Detect which cell encompasses the target text, then output its [x, y] center coordinate. 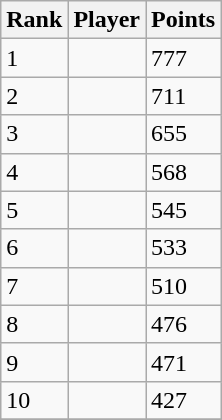
5 [34, 210]
427 [184, 400]
711 [184, 96]
2 [34, 96]
Player [107, 20]
8 [34, 324]
533 [184, 248]
3 [34, 134]
7 [34, 286]
655 [184, 134]
568 [184, 172]
777 [184, 58]
10 [34, 400]
6 [34, 248]
4 [34, 172]
545 [184, 210]
510 [184, 286]
Points [184, 20]
Rank [34, 20]
471 [184, 362]
9 [34, 362]
476 [184, 324]
1 [34, 58]
